Provide the [x, y] coordinate of the cell's center where the given text is located.  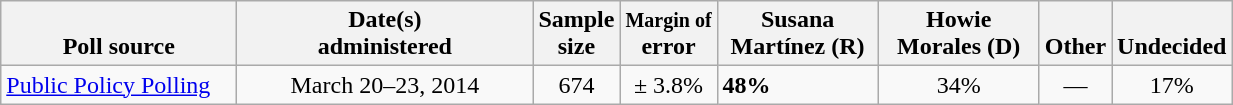
Samplesize [576, 34]
SusanaMartínez (R) [798, 34]
Public Policy Polling [119, 85]
March 20–23, 2014 [385, 85]
± 3.8% [668, 85]
674 [576, 85]
Margin oferror [668, 34]
34% [958, 85]
Undecided [1172, 34]
Date(s)administered [385, 34]
Other [1075, 34]
48% [798, 85]
17% [1172, 85]
HowieMorales (D) [958, 34]
— [1075, 85]
Poll source [119, 34]
